Identify which cell holds the provided text, then report its (X, Y) central coordinate. 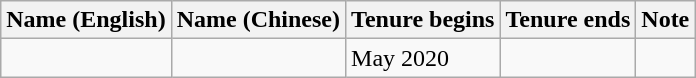
Note (666, 20)
Name (English) (86, 20)
May 2020 (423, 58)
Name (Chinese) (258, 20)
Tenure begins (423, 20)
Tenure ends (568, 20)
